Detect which cell encompasses the target text, then output its [X, Y] center coordinate. 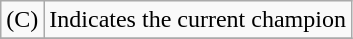
Indicates the current champion [198, 20]
(C) [22, 20]
